Provide the [x, y] coordinate of the cell's center where the given text is located.  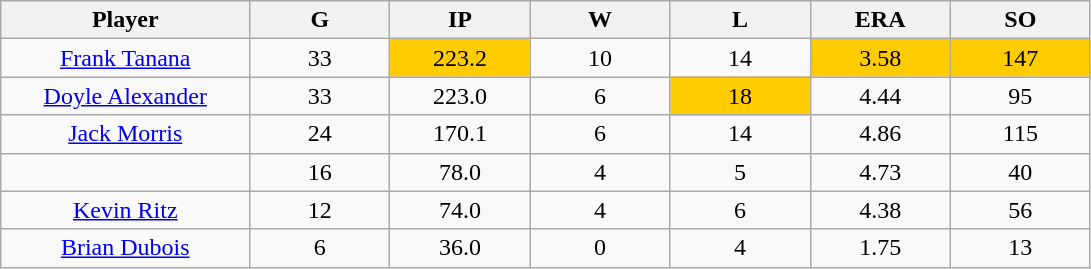
G [320, 20]
170.1 [460, 134]
3.58 [880, 58]
147 [1020, 58]
Frank Tanana [126, 58]
12 [320, 210]
95 [1020, 96]
0 [600, 248]
4.38 [880, 210]
115 [1020, 134]
13 [1020, 248]
223.0 [460, 96]
74.0 [460, 210]
24 [320, 134]
5 [740, 172]
SO [1020, 20]
78.0 [460, 172]
223.2 [460, 58]
Doyle Alexander [126, 96]
Kevin Ritz [126, 210]
36.0 [460, 248]
4.44 [880, 96]
Player [126, 20]
W [600, 20]
4.86 [880, 134]
Jack Morris [126, 134]
4.73 [880, 172]
1.75 [880, 248]
ERA [880, 20]
18 [740, 96]
56 [1020, 210]
IP [460, 20]
L [740, 20]
10 [600, 58]
40 [1020, 172]
16 [320, 172]
Brian Dubois [126, 248]
